Provide the (x, y) coordinate of the cell's center where the given text is located.  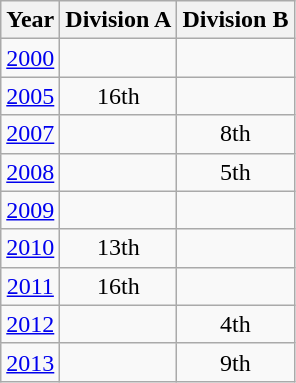
2005 (30, 96)
5th (236, 172)
2011 (30, 286)
2000 (30, 58)
Year (30, 20)
13th (118, 248)
Division A (118, 20)
2007 (30, 134)
2012 (30, 324)
8th (236, 134)
9th (236, 362)
2013 (30, 362)
2010 (30, 248)
4th (236, 324)
Division B (236, 20)
2009 (30, 210)
2008 (30, 172)
